From the cell containing the given text, extract its center point as (X, Y) coordinate. 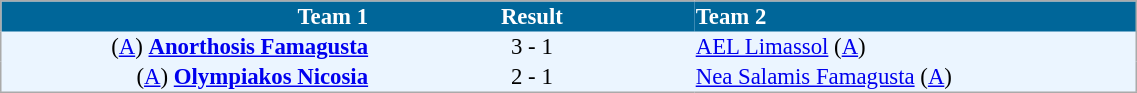
(A) Anorthosis Famagusta (186, 47)
AEL Limassol (A) (916, 47)
Nea Salamis Famagusta (A) (916, 77)
3 - 1 (532, 47)
Result (532, 16)
(A) Olympiakos Nicosia (186, 77)
2 - 1 (532, 77)
Team 1 (186, 16)
Team 2 (916, 16)
